Detect which cell encompasses the target text, then output its (X, Y) center coordinate. 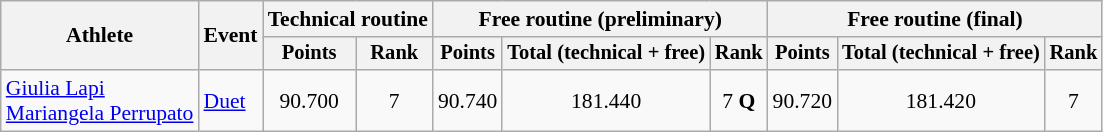
Free routine (preliminary) (600, 19)
Event (230, 36)
Free routine (final) (936, 19)
Technical routine (348, 19)
90.700 (310, 100)
Giulia LapiMariangela Perrupato (100, 100)
7 Q (739, 100)
Duet (230, 100)
90.740 (468, 100)
Athlete (100, 36)
181.440 (606, 100)
90.720 (802, 100)
181.420 (941, 100)
